Capture the cell that displays the provided text and extract its [X, Y] central coordinate. 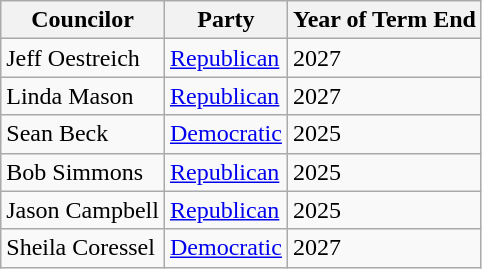
Sheila Coressel [83, 248]
Year of Term End [384, 20]
Councilor [83, 20]
Bob Simmons [83, 172]
Linda Mason [83, 96]
Sean Beck [83, 134]
Party [226, 20]
Jason Campbell [83, 210]
Jeff Oestreich [83, 58]
